Determine the [X, Y] coordinate at the center of the cell enclosing the given text.  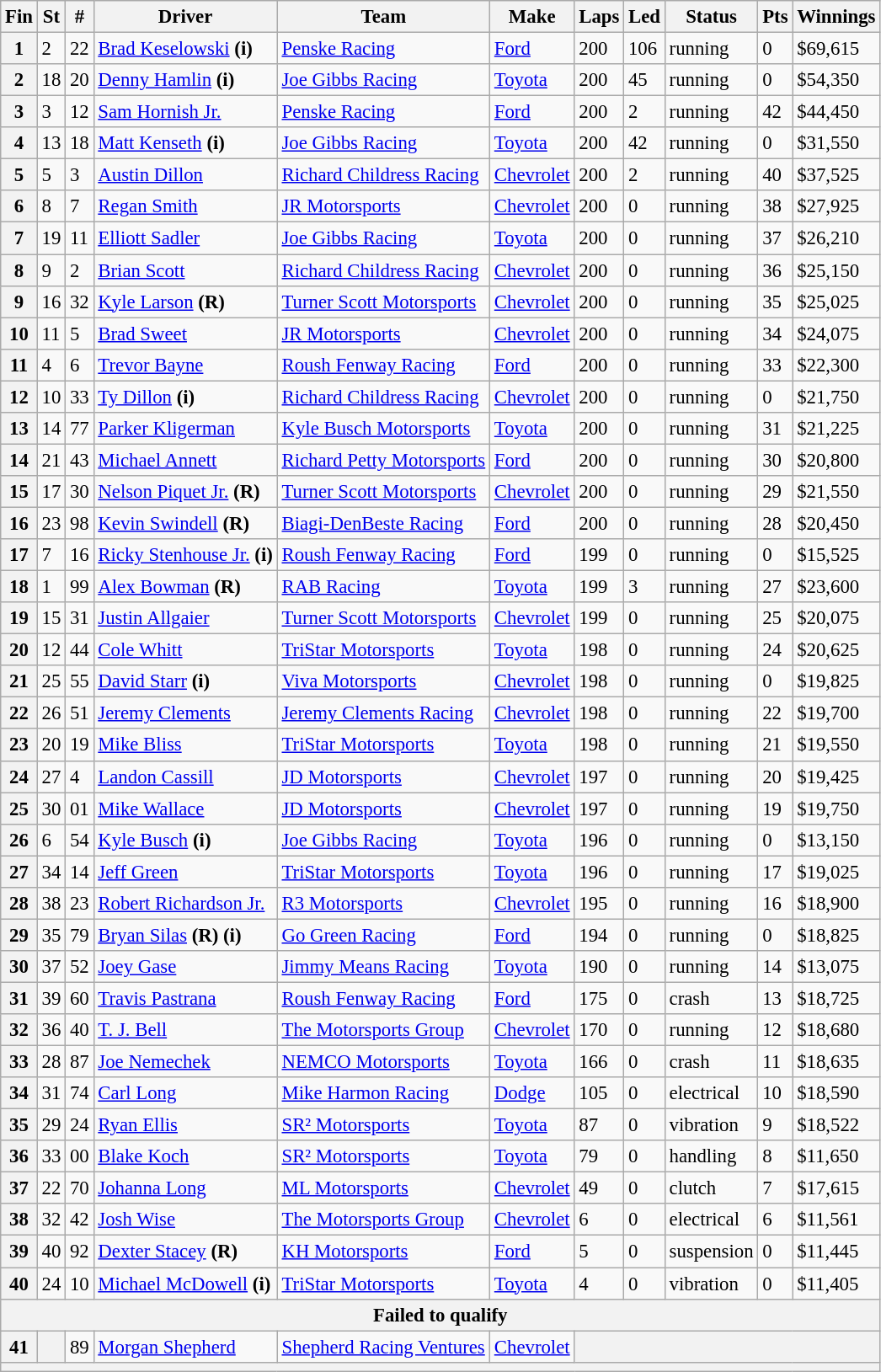
Josh Wise [185, 1220]
$19,750 [836, 809]
Jimmy Means Racing [383, 967]
Mike Bliss [185, 745]
$11,650 [836, 1156]
92 [79, 1252]
$18,635 [836, 1062]
44 [79, 650]
00 [79, 1156]
89 [79, 1347]
Ricky Stenhouse Jr. (i) [185, 555]
$25,150 [836, 270]
RAB Racing [383, 587]
Fin [19, 17]
$31,550 [836, 143]
Trevor Bayne [185, 365]
T. J. Bell [185, 1030]
$13,150 [836, 840]
Viva Motorsports [383, 681]
Denny Hamlin (i) [185, 80]
Sam Hornish Jr. [185, 112]
Kyle Busch Motorsports [383, 429]
Dodge [532, 1093]
clutch [711, 1188]
Laps [600, 17]
$19,550 [836, 745]
99 [79, 587]
$17,615 [836, 1188]
Biagi-DenBeste Racing [383, 523]
$19,700 [836, 713]
$44,450 [836, 112]
55 [79, 681]
49 [600, 1188]
$21,225 [836, 429]
Jeff Green [185, 872]
105 [600, 1093]
Shepherd Racing Ventures [383, 1347]
Dexter Stacey (R) [185, 1252]
Travis Pastrana [185, 998]
43 [79, 460]
$20,625 [836, 650]
ML Motorsports [383, 1188]
Joey Gase [185, 967]
$27,925 [836, 206]
$19,025 [836, 872]
Cole Whitt [185, 650]
Go Green Racing [383, 935]
77 [79, 429]
NEMCO Motorsports [383, 1062]
KH Motorsports [383, 1252]
Jeremy Clements [185, 713]
Mike Harmon Racing [383, 1093]
175 [600, 998]
Parker Kligerman [185, 429]
suspension [711, 1252]
$21,550 [836, 492]
Jeremy Clements Racing [383, 713]
60 [79, 998]
Brad Keselowski (i) [185, 49]
$25,025 [836, 302]
Regan Smith [185, 206]
Justin Allgaier [185, 618]
Kyle Busch (i) [185, 840]
Status [711, 17]
195 [600, 904]
# [79, 17]
41 [19, 1347]
$37,525 [836, 175]
74 [79, 1093]
Landon Cassill [185, 777]
$20,075 [836, 618]
Austin Dillon [185, 175]
$11,405 [836, 1284]
$23,600 [836, 587]
Bryan Silas (R) (i) [185, 935]
166 [600, 1062]
Driver [185, 17]
Matt Kenseth (i) [185, 143]
handling [711, 1156]
01 [79, 809]
Failed to qualify [440, 1315]
Nelson Piquet Jr. (R) [185, 492]
Winnings [836, 17]
70 [79, 1188]
$19,425 [836, 777]
Morgan Shepherd [185, 1347]
Ryan Ellis [185, 1125]
$11,445 [836, 1252]
Robert Richardson Jr. [185, 904]
Brian Scott [185, 270]
$13,075 [836, 967]
$19,825 [836, 681]
Michael McDowell (i) [185, 1284]
$11,561 [836, 1220]
Brad Sweet [185, 334]
Alex Bowman (R) [185, 587]
Richard Petty Motorsports [383, 460]
Kevin Swindell (R) [185, 523]
Johanna Long [185, 1188]
$24,075 [836, 334]
52 [79, 967]
194 [600, 935]
$21,750 [836, 397]
$20,800 [836, 460]
Pts [775, 17]
Mike Wallace [185, 809]
$22,300 [836, 365]
$18,680 [836, 1030]
R3 Motorsports [383, 904]
170 [600, 1030]
Team [383, 17]
$18,825 [836, 935]
Make [532, 17]
Michael Annett [185, 460]
$18,900 [836, 904]
$18,590 [836, 1093]
$20,450 [836, 523]
54 [79, 840]
David Starr (i) [185, 681]
$15,525 [836, 555]
Elliott Sadler [185, 238]
51 [79, 713]
190 [600, 967]
Led [645, 17]
Carl Long [185, 1093]
Ty Dillon (i) [185, 397]
Joe Nemechek [185, 1062]
106 [645, 49]
45 [645, 80]
St [51, 17]
98 [79, 523]
$54,350 [836, 80]
$26,210 [836, 238]
Blake Koch [185, 1156]
$18,522 [836, 1125]
Kyle Larson (R) [185, 302]
$69,615 [836, 49]
$18,725 [836, 998]
